For the text-containing cell, return its midpoint in (x, y) coordinate format. 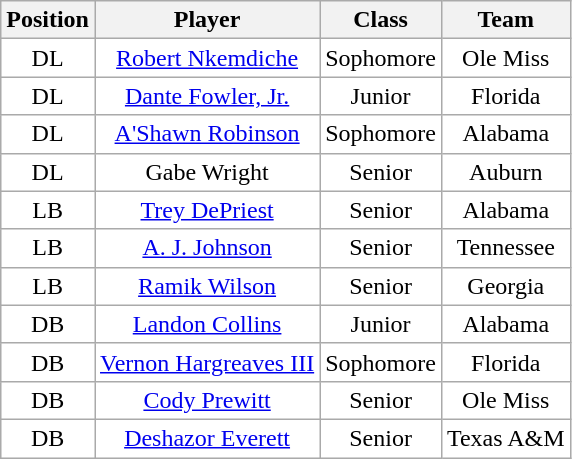
Team (506, 20)
Cody Prewitt (206, 400)
Landon Collins (206, 324)
Player (206, 20)
Deshazor Everett (206, 438)
Position (48, 20)
A'Shawn Robinson (206, 134)
Auburn (506, 172)
Robert Nkemdiche (206, 58)
Ramik Wilson (206, 286)
A. J. Johnson (206, 248)
Vernon Hargreaves III (206, 362)
Trey DePriest (206, 210)
Gabe Wright (206, 172)
Class (381, 20)
Tennessee (506, 248)
Georgia (506, 286)
Dante Fowler, Jr. (206, 96)
Texas A&M (506, 438)
